From the cell containing the given text, extract its center point as [x, y] coordinate. 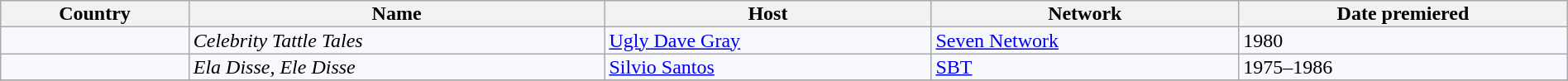
Network [1085, 14]
1975–1986 [1403, 67]
SBT [1085, 67]
Ela Disse, Ele Disse [397, 67]
1980 [1403, 40]
Seven Network [1085, 40]
Ugly Dave Gray [767, 40]
Name [397, 14]
Silvio Santos [767, 67]
Celebrity Tattle Tales [397, 40]
Date premiered [1403, 14]
Host [767, 14]
Country [94, 14]
